Output the [x, y] coordinate of the center of the cell containing the given text.  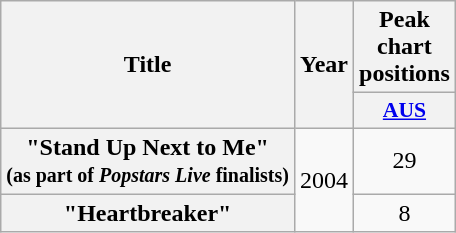
8 [405, 213]
29 [405, 160]
"Stand Up Next to Me"(as part of Popstars Live finalists) [148, 160]
"Heartbreaker" [148, 213]
2004 [324, 180]
AUS [405, 111]
Year [324, 65]
Peak chart positions [405, 47]
Title [148, 65]
